From the cell containing the given text, extract its center point as [x, y] coordinate. 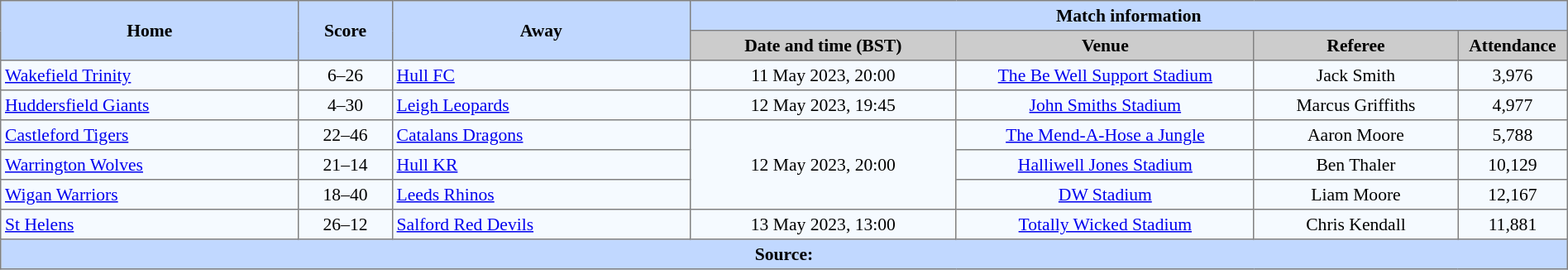
St Helens [150, 224]
18–40 [346, 195]
12 May 2023, 20:00 [823, 165]
Wakefield Trinity [150, 75]
Warrington Wolves [150, 165]
Ben Thaler [1355, 165]
Attendance [1513, 46]
Match information [1128, 16]
Referee [1355, 46]
Leeds Rhinos [541, 195]
Venue [1105, 46]
Chris Kendall [1355, 224]
Source: [784, 254]
The Mend-A-Hose a Jungle [1105, 135]
Castleford Tigers [150, 135]
Liam Moore [1355, 195]
11,881 [1513, 224]
Date and time (BST) [823, 46]
3,976 [1513, 75]
Leigh Leopards [541, 105]
11 May 2023, 20:00 [823, 75]
6–26 [346, 75]
12,167 [1513, 195]
10,129 [1513, 165]
5,788 [1513, 135]
Aaron Moore [1355, 135]
Salford Red Devils [541, 224]
Jack Smith [1355, 75]
12 May 2023, 19:45 [823, 105]
The Be Well Support Stadium [1105, 75]
Away [541, 31]
26–12 [346, 224]
Home [150, 31]
21–14 [346, 165]
4–30 [346, 105]
22–46 [346, 135]
4,977 [1513, 105]
Marcus Griffiths [1355, 105]
Score [346, 31]
DW Stadium [1105, 195]
Catalans Dragons [541, 135]
Hull KR [541, 165]
Wigan Warriors [150, 195]
13 May 2023, 13:00 [823, 224]
Halliwell Jones Stadium [1105, 165]
John Smiths Stadium [1105, 105]
Hull FC [541, 75]
Totally Wicked Stadium [1105, 224]
Huddersfield Giants [150, 105]
